Locate the cell with the specified text and output its [x, y] center coordinate. 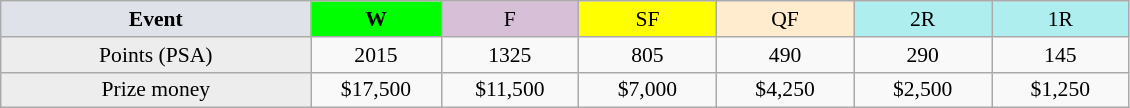
$1,250 [1061, 90]
490 [785, 55]
2015 [376, 55]
2R [923, 19]
805 [648, 55]
SF [648, 19]
$11,500 [510, 90]
$4,250 [785, 90]
Points (PSA) [156, 55]
290 [923, 55]
145 [1061, 55]
$17,500 [376, 90]
Event [156, 19]
W [376, 19]
$7,000 [648, 90]
1325 [510, 55]
$2,500 [923, 90]
1R [1061, 19]
F [510, 19]
QF [785, 19]
Prize money [156, 90]
